Return (x, y) of the center of cell containing provided text 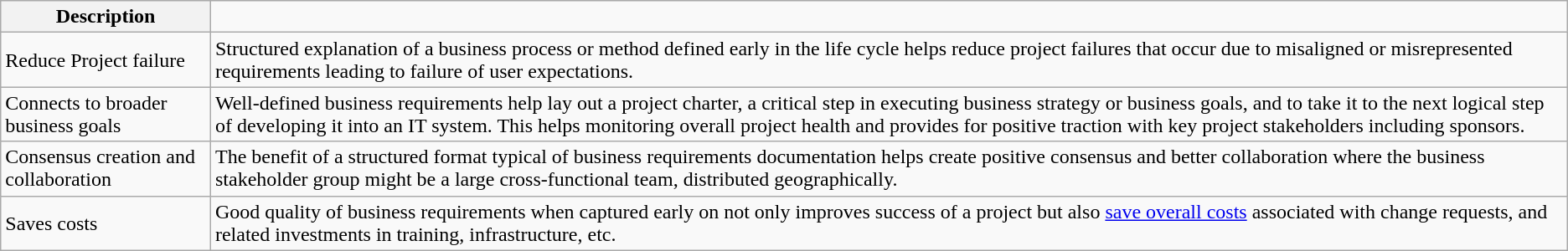
Description (106, 17)
Reduce Project failure (106, 60)
Connects to broader business goals (106, 114)
Consensus creation and collaboration (106, 169)
Saves costs (106, 223)
